Search for the cell housing the specified text and yield its [x, y] center coordinate. 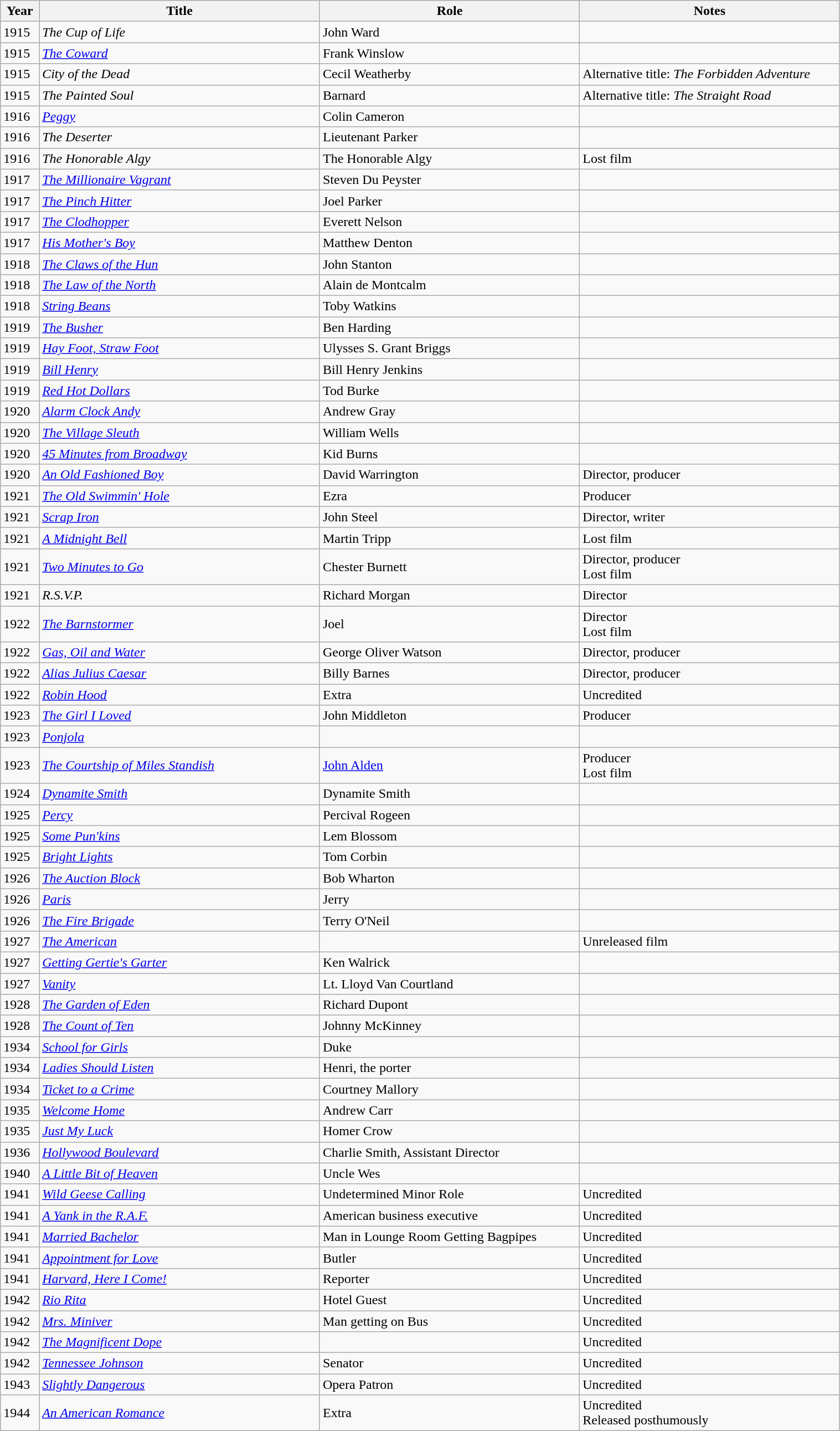
Bill Henry Jenkins [450, 370]
Barnard [450, 95]
Terry O'Neil [450, 920]
Lieutenant Parker [450, 137]
Bright Lights [179, 857]
The Auction Block [179, 878]
Bob Wharton [450, 878]
Welcome Home [179, 1110]
Richard Morgan [450, 595]
The Deserter [179, 137]
George Oliver Watson [450, 653]
Chester Burnett [450, 566]
Alain de Montcalm [450, 285]
Billy Barnes [450, 674]
John Steel [450, 517]
Reporter [450, 1279]
The Law of the North [179, 285]
Everett Nelson [450, 222]
The Magnificent Dope [179, 1342]
Title [179, 11]
John Alden [450, 766]
Johnny McKinney [450, 1026]
Matthew Denton [450, 243]
Role [450, 11]
R.S.V.P. [179, 595]
Ladies Should Listen [179, 1068]
Henri, the porter [450, 1068]
Andrew Gray [450, 412]
Appointment for Love [179, 1258]
Senator [450, 1363]
Kid Burns [450, 454]
John Middleton [450, 716]
Lem Blossom [450, 836]
Hollywood Boulevard [179, 1152]
The Old Swimmin' Hole [179, 496]
Hay Foot, Straw Foot [179, 348]
Homer Crow [450, 1131]
Alarm Clock Andy [179, 412]
Lt. Lloyd Van Courtland [450, 983]
William Wells [450, 433]
Year [20, 11]
The Cup of Life [179, 32]
David Warrington [450, 475]
Duke [450, 1047]
Alternative title: The Forbidden Adventure [710, 74]
Colin Cameron [450, 116]
A Yank in the R.A.F. [179, 1215]
Director [710, 595]
Director, producerLost film [710, 566]
Some Pun'kins [179, 836]
Tennessee Johnson [179, 1363]
Slightly Dangerous [179, 1384]
Vanity [179, 983]
Bill Henry [179, 370]
1940 [20, 1173]
Butler [450, 1258]
Ben Harding [450, 327]
Percy [179, 815]
Wild Geese Calling [179, 1194]
Red Hot Dollars [179, 391]
American business executive [450, 1215]
45 Minutes from Broadway [179, 454]
Tom Corbin [450, 857]
Martin Tripp [450, 538]
Just My Luck [179, 1131]
Uncle Wes [450, 1173]
Peggy [179, 116]
Ticket to a Crime [179, 1089]
Director, writer [710, 517]
The Garden of Eden [179, 1005]
The Girl I Loved [179, 716]
The American [179, 941]
Paris [179, 899]
Hotel Guest [450, 1300]
Toby Watkins [450, 306]
DirectorLost film [710, 624]
His Mother's Boy [179, 243]
Two Minutes to Go [179, 566]
Steven Du Peyster [450, 179]
The Clodhopper [179, 222]
The Busher [179, 327]
Harvard, Here I Come! [179, 1279]
Courtney Mallory [450, 1089]
The Claws of the Hun [179, 264]
The Coward [179, 53]
Ken Walrick [450, 962]
Undetermined Minor Role [450, 1194]
A Little Bit of Heaven [179, 1173]
School for Girls [179, 1047]
The Count of Ten [179, 1026]
Richard Dupont [450, 1005]
Ponjola [179, 737]
Cecil Weatherby [450, 74]
1943 [20, 1384]
Unreleased film [710, 941]
Gas, Oil and Water [179, 653]
Charlie Smith, Assistant Director [450, 1152]
Mrs. Miniver [179, 1321]
The Barnstormer [179, 624]
Man in Lounge Room Getting Bagpipes [450, 1237]
Ezra [450, 496]
Andrew Carr [450, 1110]
Scrap Iron [179, 517]
The Village Sleuth [179, 433]
UncreditedReleased posthumously [710, 1413]
Jerry [450, 899]
Alias Julius Caesar [179, 674]
ProducerLost film [710, 766]
Married Bachelor [179, 1237]
The Courtship of Miles Standish [179, 766]
Tod Burke [450, 391]
The Fire Brigade [179, 920]
1944 [20, 1413]
Joel [450, 624]
Ulysses S. Grant Briggs [450, 348]
John Stanton [450, 264]
The Pinch Hitter [179, 201]
Notes [710, 11]
Getting Gertie's Garter [179, 962]
Alternative title: The Straight Road [710, 95]
A Midnight Bell [179, 538]
Frank Winslow [450, 53]
Man getting on Bus [450, 1321]
The Painted Soul [179, 95]
City of the Dead [179, 74]
Opera Patron [450, 1384]
Percival Rogeen [450, 815]
Rio Rita [179, 1300]
Joel Parker [450, 201]
1936 [20, 1152]
The Millionaire Vagrant [179, 179]
1924 [20, 794]
John Ward [450, 32]
Robin Hood [179, 695]
An Old Fashioned Boy [179, 475]
An American Romance [179, 1413]
String Beans [179, 306]
